Identify which cell holds the provided text, then report its (x, y) central coordinate. 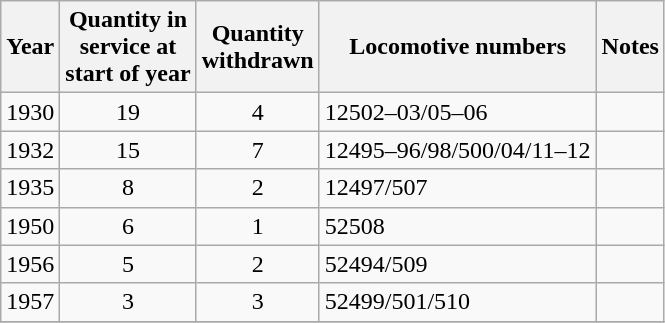
1957 (30, 302)
1950 (30, 226)
5 (128, 264)
6 (128, 226)
12502–03/05–06 (458, 112)
Notes (630, 47)
1935 (30, 188)
Year (30, 47)
12497/507 (458, 188)
1930 (30, 112)
7 (258, 150)
15 (128, 150)
1932 (30, 150)
52508 (458, 226)
Quantitywithdrawn (258, 47)
52494/509 (458, 264)
8 (128, 188)
4 (258, 112)
Quantity inservice atstart of year (128, 47)
1956 (30, 264)
1 (258, 226)
52499/501/510 (458, 302)
12495–96/98/500/04/11–12 (458, 150)
Locomotive numbers (458, 47)
19 (128, 112)
